Detect which cell encompasses the target text, then output its [x, y] center coordinate. 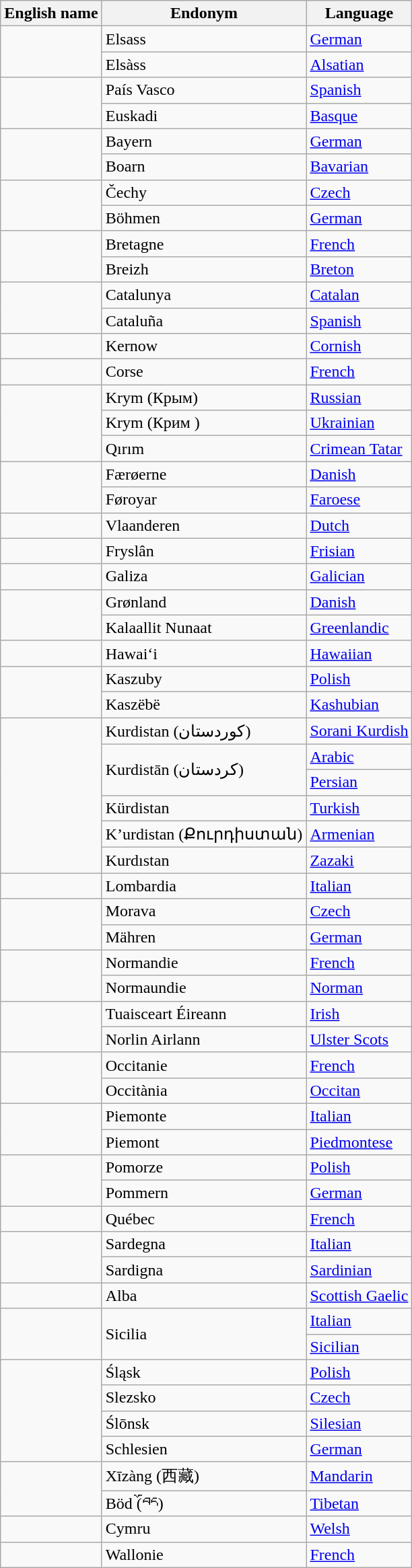
Slezsko [204, 1398]
Cymru [204, 1529]
Occitanie [204, 1065]
Normandie [204, 963]
Elsàss [204, 65]
Krym (Крим ) [204, 423]
Kalaallit Nunaat [204, 628]
Piedmontese [359, 1142]
Endonym [204, 13]
Breizh [204, 269]
Persian [359, 782]
Alba [204, 1296]
Québec [204, 1219]
Böhmen [204, 218]
Armenian [359, 834]
Hawai‘i [204, 653]
Kaszuby [204, 679]
English name [51, 13]
País Vasco [204, 90]
Cornish [359, 346]
Śląsk [204, 1372]
Sicilia [204, 1334]
Bavarian [359, 167]
Fryslân [204, 551]
Kaszëbë [204, 704]
Scottish Gaelic [359, 1296]
Norman [359, 988]
Faroese [359, 500]
Tibetan [359, 1503]
Corse [204, 372]
Pommern [204, 1193]
Galician [359, 576]
Kernow [204, 346]
Catalan [359, 295]
Greenlandic [359, 628]
Grønland [204, 602]
Čechy [204, 192]
Sardigna [204, 1270]
Arabic [359, 757]
Ślōnsk [204, 1423]
Kurdistan (کوردستان) [204, 731]
Norlin Airlann [204, 1039]
Crimean Tatar [359, 449]
Færøerne [204, 474]
Language [359, 13]
Euskadi [204, 116]
Breton [359, 269]
Sicilian [359, 1347]
Frisian [359, 551]
Pomorze [204, 1168]
Kurdıstan [204, 860]
Silesian [359, 1423]
Wallonie [204, 1555]
Elsass [204, 39]
Lombardia [204, 886]
Xīzàng (西藏) [204, 1476]
Boarn [204, 167]
Galiza [204, 576]
Welsh [359, 1529]
Occitan [359, 1090]
Krym (Крым) [204, 398]
Dutch [359, 525]
Basque [359, 116]
Ukrainian [359, 423]
Russian [359, 398]
Sorani Kurdish [359, 731]
Turkish [359, 808]
Piemonte [204, 1116]
Alsatian [359, 65]
Morava [204, 911]
Føroyar [204, 500]
Schlesien [204, 1449]
Bretagne [204, 244]
Zazaki [359, 860]
Piemont [204, 1142]
Kürdistan [204, 808]
Ulster Scots [359, 1039]
Mandarin [359, 1476]
Kurdistān (كردستان) [204, 770]
Mähren [204, 937]
Sardinian [359, 1270]
Sardegna [204, 1244]
Kashubian [359, 704]
Normaundie [204, 988]
Qırım [204, 449]
K’urdistan (Քուրդիստան) [204, 834]
Tuaisceart Éireann [204, 1014]
Irish [359, 1014]
Hawaiian [359, 653]
Vlaanderen [204, 525]
Böd (བོད) [204, 1503]
Bayern [204, 141]
Occitània [204, 1090]
Catalunya [204, 295]
Cataluña [204, 321]
